Determine the (x, y) coordinate at the center of the cell enclosing the given text.  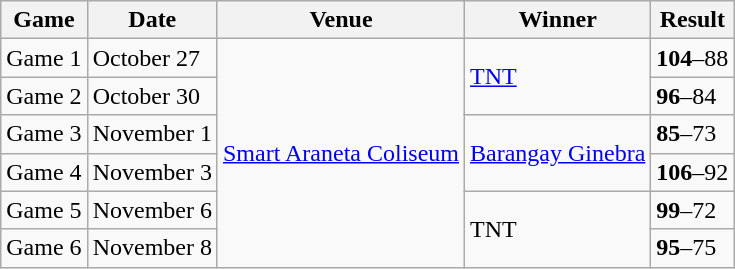
Game 6 (44, 248)
106–92 (692, 172)
Game 1 (44, 58)
99–72 (692, 210)
November 6 (152, 210)
October 27 (152, 58)
Smart Araneta Coliseum (340, 153)
Winner (558, 20)
November 8 (152, 248)
Game 5 (44, 210)
October 30 (152, 96)
Game (44, 20)
Date (152, 20)
104–88 (692, 58)
85–73 (692, 134)
95–75 (692, 248)
Result (692, 20)
Game 3 (44, 134)
Venue (340, 20)
November 3 (152, 172)
96–84 (692, 96)
Game 2 (44, 96)
Game 4 (44, 172)
November 1 (152, 134)
Barangay Ginebra (558, 153)
